Scan for the cell matching the given text and deliver its [x, y] coordinate at center. 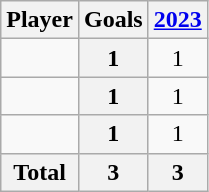
2023 [178, 20]
Goals [113, 20]
Total [40, 172]
Player [40, 20]
